Output the [x, y] coordinate of the center of the cell containing the given text.  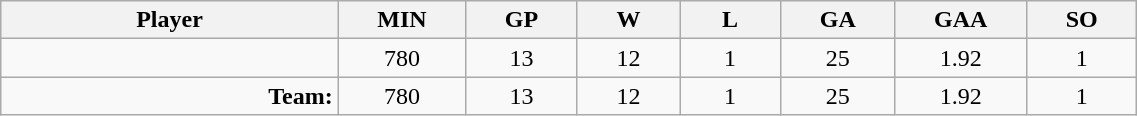
Team: [170, 96]
W [628, 20]
Player [170, 20]
GA [838, 20]
GP [522, 20]
SO [1081, 20]
GAA [961, 20]
L [730, 20]
MIN [402, 20]
